Output the [X, Y] coordinate of the center of the cell containing the given text.  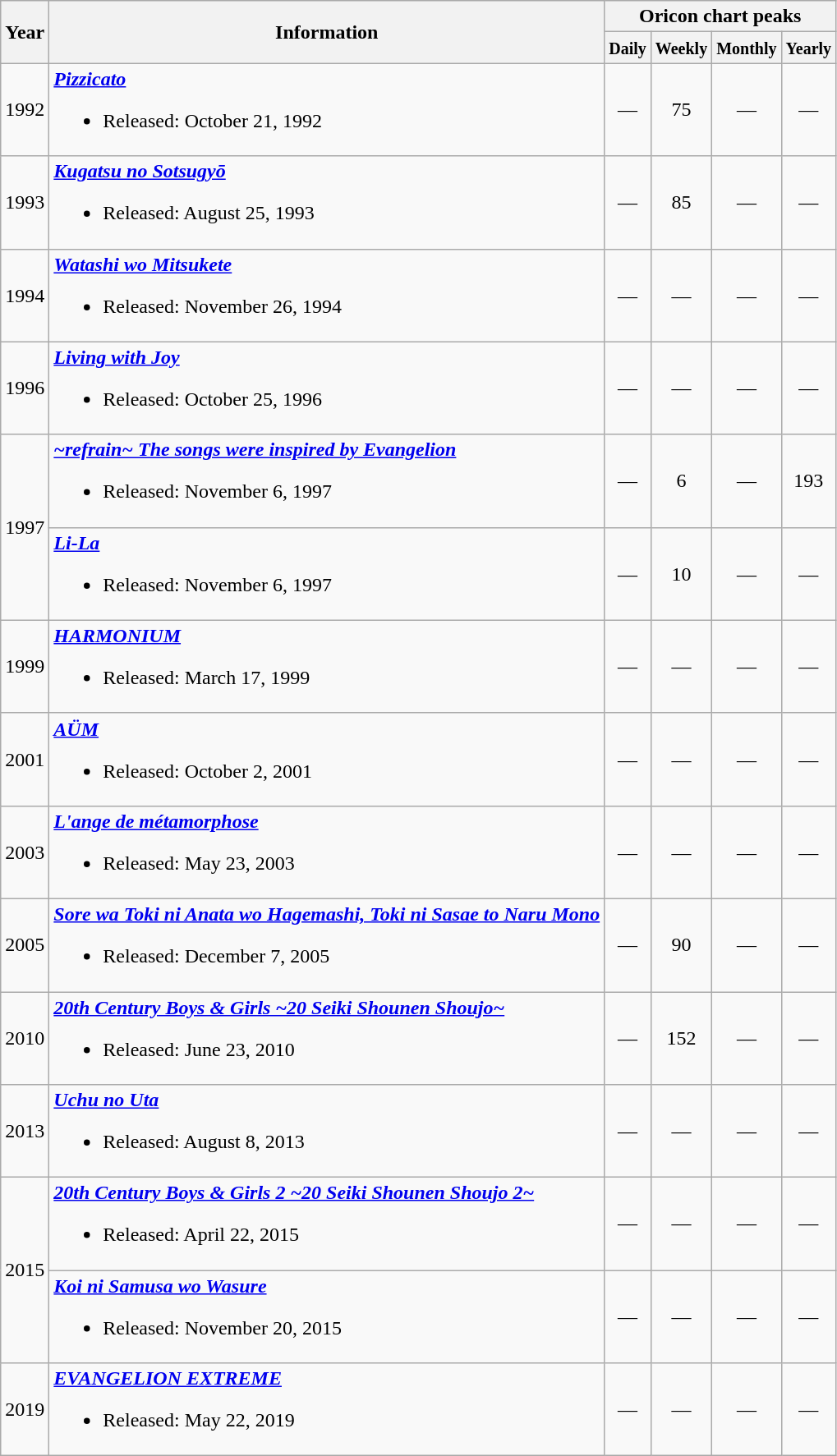
1992 [25, 110]
L'ange de métamorphoseReleased: May 23, 2003 [327, 852]
2003 [25, 852]
85 [681, 202]
2010 [25, 1038]
1993 [25, 202]
Weekly [681, 48]
EVANGELION EXTREMEReleased: May 22, 2019 [327, 1409]
PizzicatoReleased: October 21, 1992 [327, 110]
Year [25, 32]
1999 [25, 667]
Yearly [808, 48]
75 [681, 110]
1997 [25, 527]
AÜMReleased: October 2, 2001 [327, 759]
152 [681, 1038]
Daily [628, 48]
2001 [25, 759]
2013 [25, 1132]
~refrain~ The songs were inspired by EvangelionReleased: November 6, 1997 [327, 481]
HARMONIUMReleased: March 17, 1999 [327, 667]
Oricon chart peaks [720, 16]
2015 [25, 1270]
Kugatsu no SotsugyōReleased: August 25, 1993 [327, 202]
Monthly [747, 48]
Living with JoyReleased: October 25, 1996 [327, 388]
Watashi wo MitsuketeReleased: November 26, 1994 [327, 296]
90 [681, 944]
20th Century Boys & Girls 2 ~20 Seiki Shounen Shoujo 2~Released: April 22, 2015 [327, 1224]
2005 [25, 944]
2019 [25, 1409]
Uchu no UtaReleased: August 8, 2013 [327, 1132]
Sore wa Toki ni Anata wo Hagemashi, Toki ni Sasae to Naru MonoReleased: December 7, 2005 [327, 944]
1996 [25, 388]
10 [681, 573]
6 [681, 481]
193 [808, 481]
20th Century Boys & Girls ~20 Seiki Shounen Shoujo~Released: June 23, 2010 [327, 1038]
Koi ni Samusa wo WasureReleased: November 20, 2015 [327, 1317]
Li-LaReleased: November 6, 1997 [327, 573]
Information [327, 32]
1994 [25, 296]
